Locate the cell with the specified text and output its [X, Y] center coordinate. 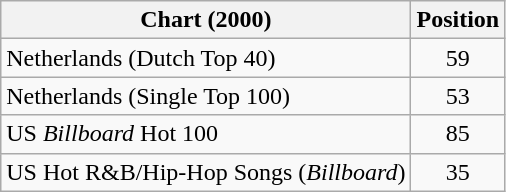
35 [458, 172]
59 [458, 58]
53 [458, 96]
Netherlands (Dutch Top 40) [206, 58]
US Hot R&B/Hip-Hop Songs (Billboard) [206, 172]
85 [458, 134]
Chart (2000) [206, 20]
Position [458, 20]
Netherlands (Single Top 100) [206, 96]
US Billboard Hot 100 [206, 134]
